From the cell containing the given text, extract its center point as (X, Y) coordinate. 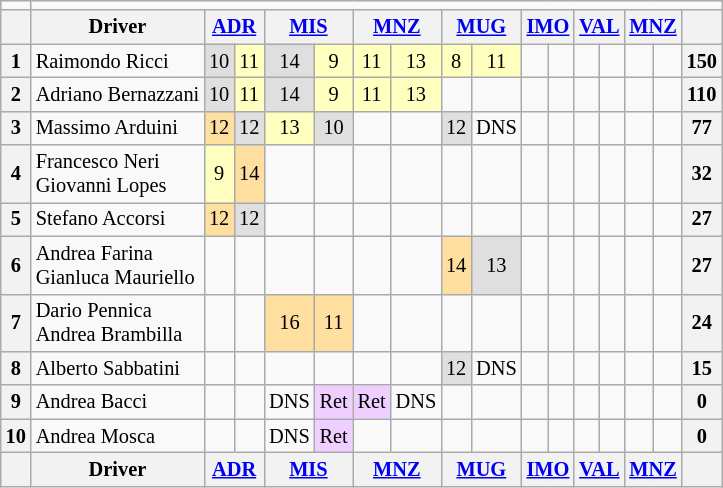
Stefano Accorsi (118, 219)
5 (16, 219)
2 (16, 94)
Alberto Sabbatini (118, 368)
Dario Pennica Andrea Brambilla (118, 323)
1 (16, 61)
3 (16, 128)
77 (702, 128)
24 (702, 323)
Francesco Neri Giovanni Lopes (118, 174)
32 (702, 174)
Andrea Bacci (118, 402)
150 (702, 61)
16 (289, 323)
Massimo Arduini (118, 128)
6 (16, 265)
Adriano Bernazzani (118, 94)
7 (16, 323)
110 (702, 94)
4 (16, 174)
Raimondo Ricci (118, 61)
Andrea Farina Gianluca Mauriello (118, 265)
Andrea Mosca (118, 436)
15 (702, 368)
